Capture the cell that displays the provided text and extract its (X, Y) central coordinate. 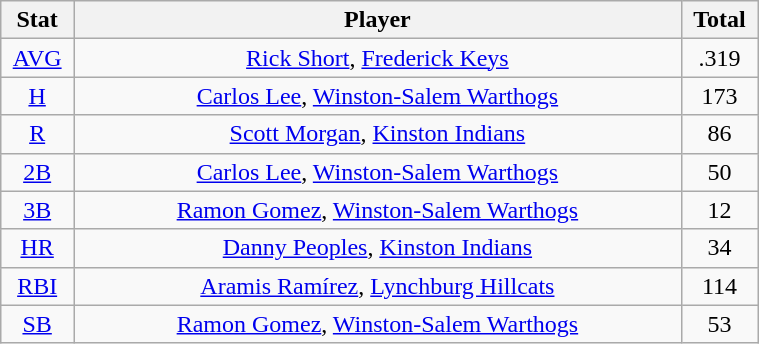
Danny Peoples, Kinston Indians (378, 248)
86 (719, 134)
AVG (38, 58)
Scott Morgan, Kinston Indians (378, 134)
34 (719, 248)
HR (38, 248)
Player (378, 20)
H (38, 96)
173 (719, 96)
2B (38, 172)
3B (38, 210)
Aramis Ramírez, Lynchburg Hillcats (378, 286)
RBI (38, 286)
50 (719, 172)
53 (719, 324)
.319 (719, 58)
Rick Short, Frederick Keys (378, 58)
114 (719, 286)
SB (38, 324)
12 (719, 210)
Stat (38, 20)
Total (719, 20)
R (38, 134)
